Output the (x, y) coordinate of the center of the cell containing the given text.  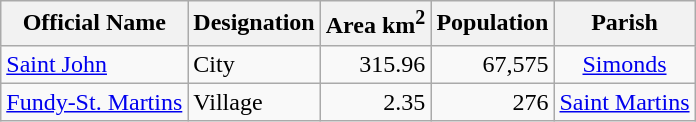
City (254, 64)
Fundy-St. Martins (94, 102)
67,575 (492, 64)
Saint John (94, 64)
Saint Martins (624, 102)
Parish (624, 24)
Official Name (94, 24)
Designation (254, 24)
Area km2 (376, 24)
315.96 (376, 64)
2.35 (376, 102)
Population (492, 24)
276 (492, 102)
Village (254, 102)
Simonds (624, 64)
